Identify which cell holds the provided text, then report its (x, y) central coordinate. 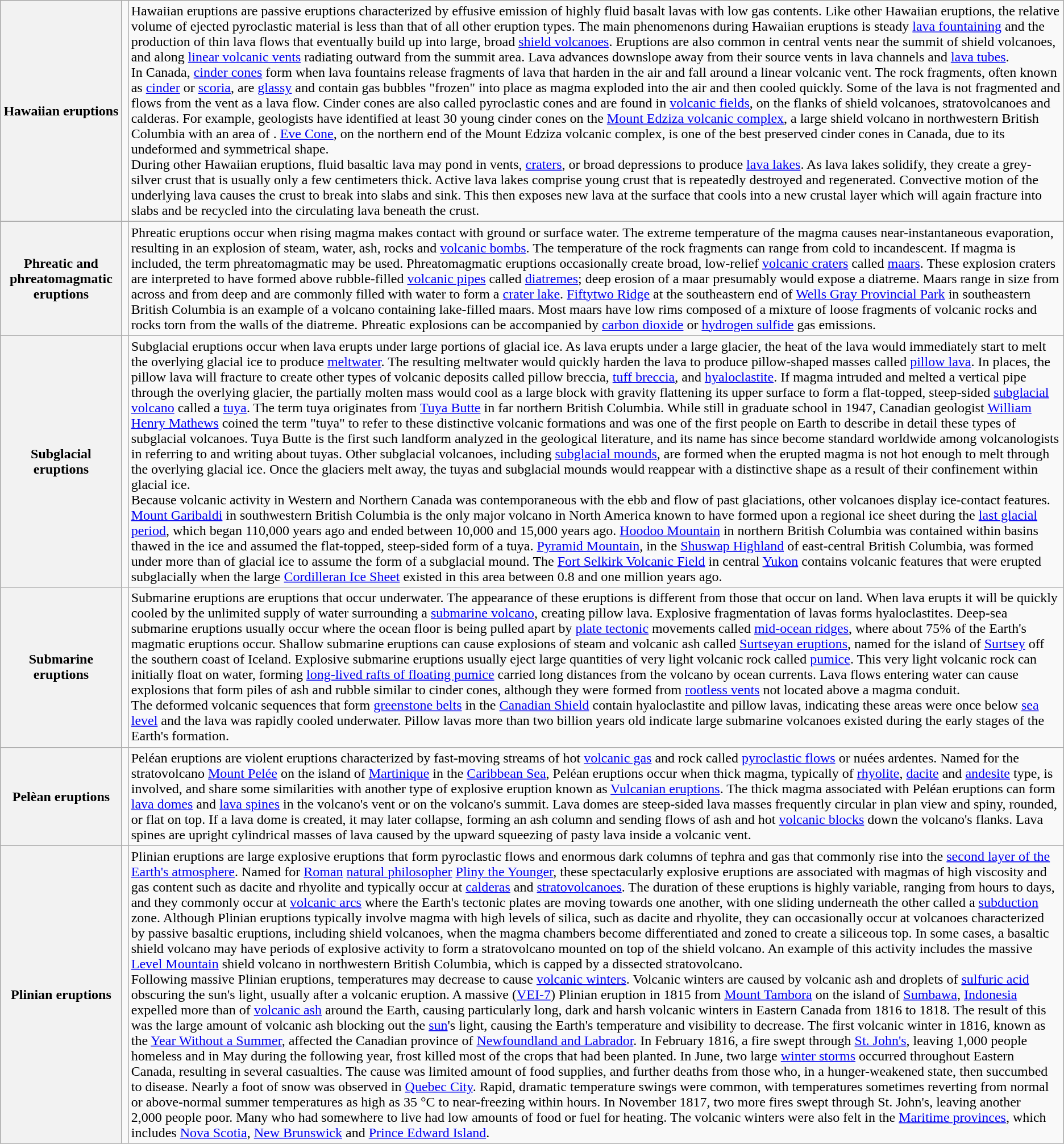
Submarine eruptions (61, 668)
Phreatic and phreatomagmatic eruptions (61, 279)
Plinian eruptions (61, 994)
Pelèan eruptions (61, 796)
Hawaiian eruptions (61, 111)
Subglacial eruptions (61, 462)
